For the text-containing cell, return its midpoint in (x, y) coordinate format. 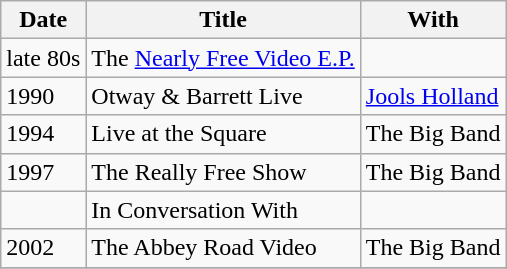
The Really Free Show (223, 172)
Jools Holland (433, 96)
late 80s (44, 58)
The Abbey Road Video (223, 248)
2002 (44, 248)
Date (44, 20)
1994 (44, 134)
1990 (44, 96)
In Conversation With (223, 210)
The Nearly Free Video E.P. (223, 58)
Live at the Square (223, 134)
Otway & Barrett Live (223, 96)
1997 (44, 172)
With (433, 20)
Title (223, 20)
